Pinpoint the cell where the given text exists, returning its (x, y) midpoint coordinate. 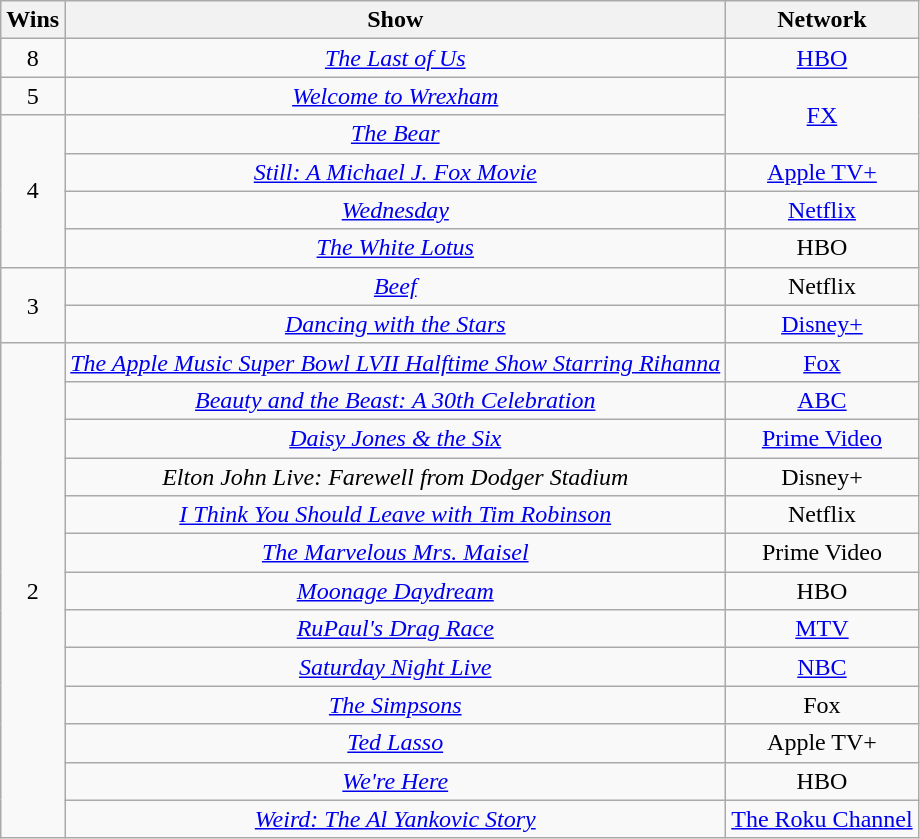
Saturday Night Live (396, 667)
Show (396, 20)
The Marvelous Mrs. Maisel (396, 553)
Wednesday (396, 210)
The Simpsons (396, 705)
ABC (822, 400)
Wins (33, 20)
Moonage Daydream (396, 591)
3 (33, 305)
Elton John Live: Farewell from Dodger Stadium (396, 477)
MTV (822, 629)
FX (822, 115)
NBC (822, 667)
The Apple Music Super Bowl LVII Halftime Show Starring Rihanna (396, 362)
The Last of Us (396, 58)
5 (33, 96)
Still: A Michael J. Fox Movie (396, 172)
I Think You Should Leave with Tim Robinson (396, 515)
Ted Lasso (396, 743)
Daisy Jones & the Six (396, 438)
Weird: The Al Yankovic Story (396, 819)
Welcome to Wrexham (396, 96)
8 (33, 58)
4 (33, 191)
Beauty and the Beast: A 30th Celebration (396, 400)
2 (33, 590)
The Roku Channel (822, 819)
Network (822, 20)
The White Lotus (396, 248)
Beef (396, 286)
We're Here (396, 781)
Dancing with the Stars (396, 324)
The Bear (396, 134)
RuPaul's Drag Race (396, 629)
